Locate the cell with the specified text and output its [X, Y] center coordinate. 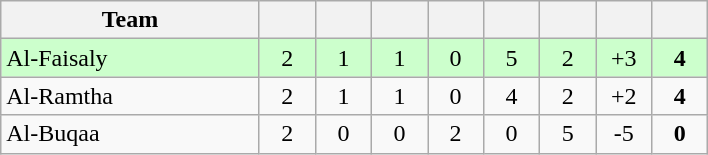
+3 [624, 58]
+2 [624, 96]
Team [130, 20]
Al-Ramtha [130, 96]
Al-Faisaly [130, 58]
-5 [624, 134]
Al-Buqaa [130, 134]
